Pinpoint the cell where the given text exists, returning its (X, Y) midpoint coordinate. 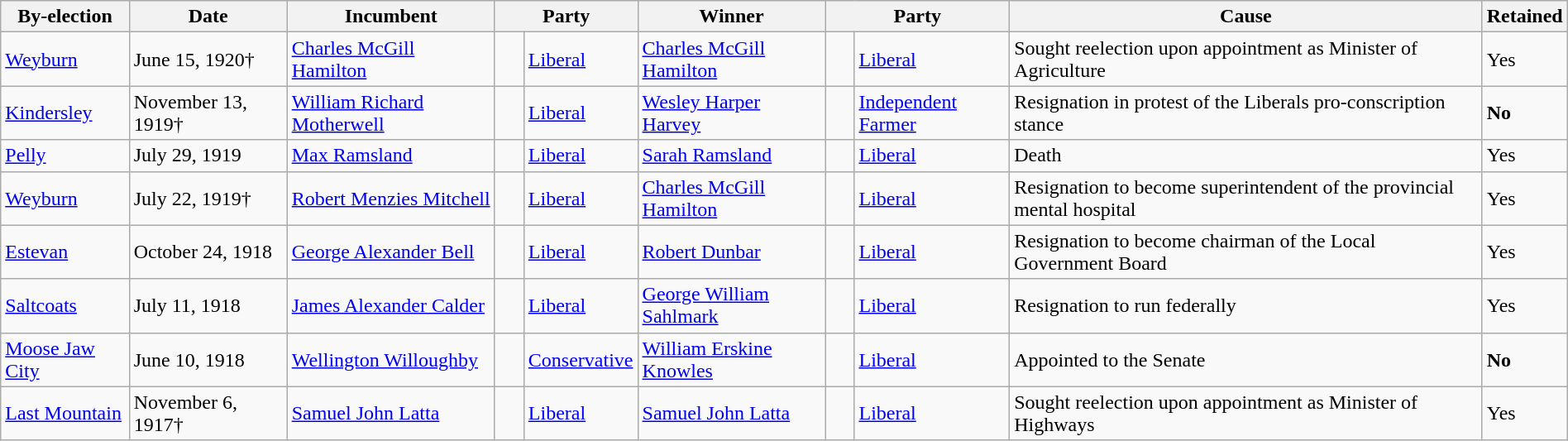
Last Mountain (65, 414)
Date (208, 17)
Resignation to become superintendent of the provincial mental hospital (1246, 199)
Incumbent (390, 17)
William Erskine Knowles (731, 359)
Robert Dunbar (731, 252)
Sought reelection upon appointment as Minister of Agriculture (1246, 60)
Sought reelection upon appointment as Minister of Highways (1246, 414)
June 15, 1920† (208, 60)
By-election (65, 17)
Resignation to run federally (1246, 306)
Wellington Willoughby (390, 359)
Saltcoats (65, 306)
Pelly (65, 156)
William Richard Motherwell (390, 113)
June 10, 1918 (208, 359)
July 22, 1919† (208, 199)
Winner (731, 17)
Sarah Ramsland (731, 156)
Moose Jaw City (65, 359)
Conservative (581, 359)
Kindersley (65, 113)
Estevan (65, 252)
Cause (1246, 17)
Death (1246, 156)
George Alexander Bell (390, 252)
November 6, 1917† (208, 414)
Retained (1525, 17)
July 11, 1918 (208, 306)
Resignation to become chairman of the Local Government Board (1246, 252)
Independent Farmer (932, 113)
James Alexander Calder (390, 306)
George William Sahlmark (731, 306)
July 29, 1919 (208, 156)
Max Ramsland (390, 156)
Robert Menzies Mitchell (390, 199)
Wesley Harper Harvey (731, 113)
October 24, 1918 (208, 252)
November 13, 1919† (208, 113)
Appointed to the Senate (1246, 359)
Resignation in protest of the Liberals pro-conscription stance (1246, 113)
